Capture the cell that displays the provided text and extract its (X, Y) central coordinate. 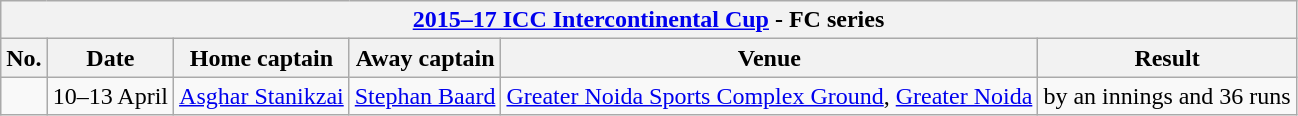
Away captain (425, 58)
by an innings and 36 runs (1167, 96)
Result (1167, 58)
Greater Noida Sports Complex Ground, Greater Noida (770, 96)
Venue (770, 58)
Stephan Baard (425, 96)
10–13 April (110, 96)
Date (110, 58)
Home captain (262, 58)
No. (24, 58)
Asghar Stanikzai (262, 96)
2015–17 ICC Intercontinental Cup - FC series (648, 20)
